Locate the cell with the specified text and output its [x, y] center coordinate. 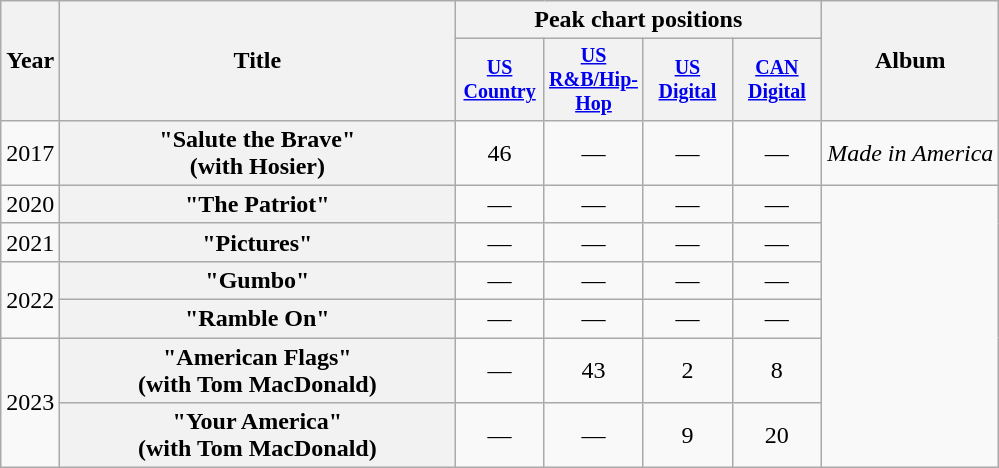
Peak chart positions [638, 20]
"Ramble On" [258, 319]
Year [30, 61]
Album [910, 61]
Made in America [910, 152]
2022 [30, 299]
US R&B/Hip-Hop [593, 80]
"Your America"(with Tom MacDonald) [258, 436]
US Country [500, 80]
20 [776, 436]
46 [500, 152]
Title [258, 61]
US Digital [688, 80]
8 [776, 370]
"The Patriot" [258, 204]
CAN Digital [776, 80]
2 [688, 370]
2020 [30, 204]
9 [688, 436]
"Gumbo" [258, 280]
"Pictures" [258, 242]
43 [593, 370]
2021 [30, 242]
"Salute the Brave" (with Hosier) [258, 152]
"American Flags" (with Tom MacDonald) [258, 370]
2023 [30, 403]
2017 [30, 152]
